Pinpoint the cell where the given text exists, returning its (x, y) midpoint coordinate. 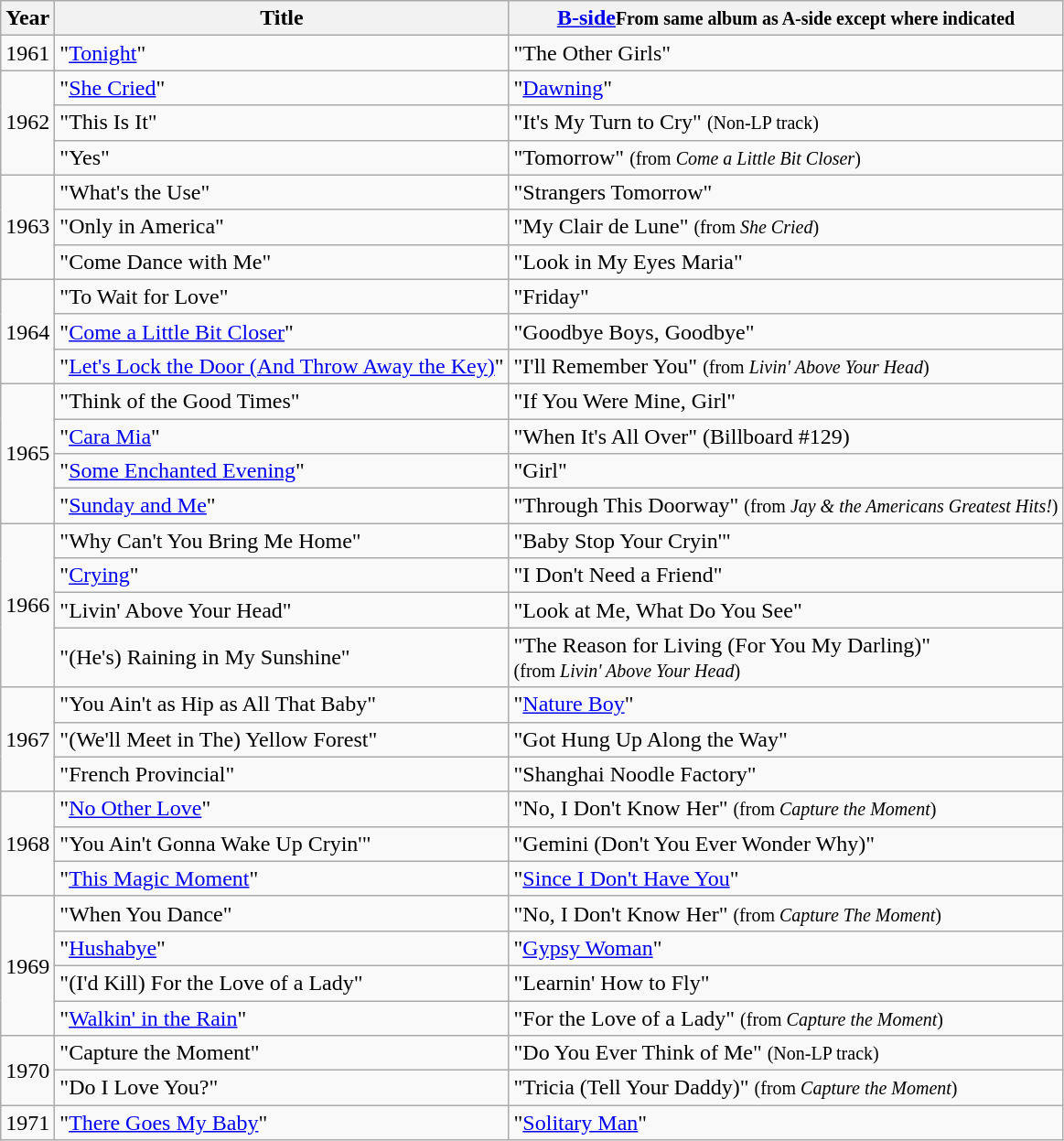
"Look at Me, What Do You See" (786, 610)
1964 (27, 331)
"Through This Doorway" (from Jay & the Americans Greatest Hits!) (786, 506)
"Why Can't You Bring Me Home" (282, 541)
"Think of the Good Times" (282, 401)
"What's the Use" (282, 192)
"It's My Turn to Cry" (Non-LP track) (786, 123)
"For the Love of a Lady" (from Capture the Moment) (786, 1018)
"No Other Love" (282, 809)
"(We'll Meet in The) Yellow Forest" (282, 739)
1971 (27, 1123)
"Friday" (786, 296)
"You Ain't Gonna Wake Up Cryin'" (282, 844)
"Livin' Above Your Head" (282, 610)
"Crying" (282, 576)
"No, I Don't Know Her" (from Capture the Moment) (786, 809)
"I Don't Need a Friend" (786, 576)
"When You Dance" (282, 913)
"Walkin' in the Rain" (282, 1018)
Title (282, 18)
"(He's) Raining in My Sunshine" (282, 657)
"Since I Don't Have You" (786, 878)
"I'll Remember You" (from Livin' Above Your Head) (786, 366)
1969 (27, 965)
"Yes" (282, 157)
"Do I Love You?" (282, 1088)
"My Clair de Lune" (from She Cried) (786, 227)
"She Cried" (282, 88)
1970 (27, 1071)
"Capture the Moment" (282, 1053)
"Let's Lock the Door (And Throw Away the Key)" (282, 366)
1961 (27, 53)
"To Wait for Love" (282, 296)
"Baby Stop Your Cryin'" (786, 541)
"The Reason for Living (For You My Darling)"(from Livin' Above Your Head) (786, 657)
"Solitary Man" (786, 1123)
"Do You Ever Think of Me" (Non-LP track) (786, 1053)
"This Is It" (282, 123)
Year (27, 18)
1968 (27, 844)
"Gypsy Woman" (786, 948)
"Come Dance with Me" (282, 262)
"If You Were Mine, Girl" (786, 401)
"(I'd Kill) For the Love of a Lady" (282, 983)
"Shanghai Noodle Factory" (786, 774)
"Sunday and Me" (282, 506)
"Tonight" (282, 53)
"No, I Don't Know Her" (from Capture The Moment) (786, 913)
1965 (27, 453)
"There Goes My Baby" (282, 1123)
"Tricia (Tell Your Daddy)" (from Capture the Moment) (786, 1088)
"When It's All Over" (Billboard #129) (786, 436)
B-sideFrom same album as A-side except where indicated (786, 18)
1966 (27, 606)
"Some Enchanted Evening" (282, 471)
"Goodbye Boys, Goodbye" (786, 331)
"Cara Mia" (282, 436)
"Hushabye" (282, 948)
"Gemini (Don't You Ever Wonder Why)" (786, 844)
"Girl" (786, 471)
1967 (27, 739)
"Dawning" (786, 88)
"The Other Girls" (786, 53)
"Only in America" (282, 227)
"You Ain't as Hip as All That Baby" (282, 705)
1963 (27, 227)
1962 (27, 123)
"Got Hung Up Along the Way" (786, 739)
"Nature Boy" (786, 705)
"Tomorrow" (from Come a Little Bit Closer) (786, 157)
"Come a Little Bit Closer" (282, 331)
"Learnin' How to Fly" (786, 983)
"This Magic Moment" (282, 878)
"French Provincial" (282, 774)
"Strangers Tomorrow" (786, 192)
"Look in My Eyes Maria" (786, 262)
